Determine the [x, y] coordinate at the center of the cell enclosing the given text.  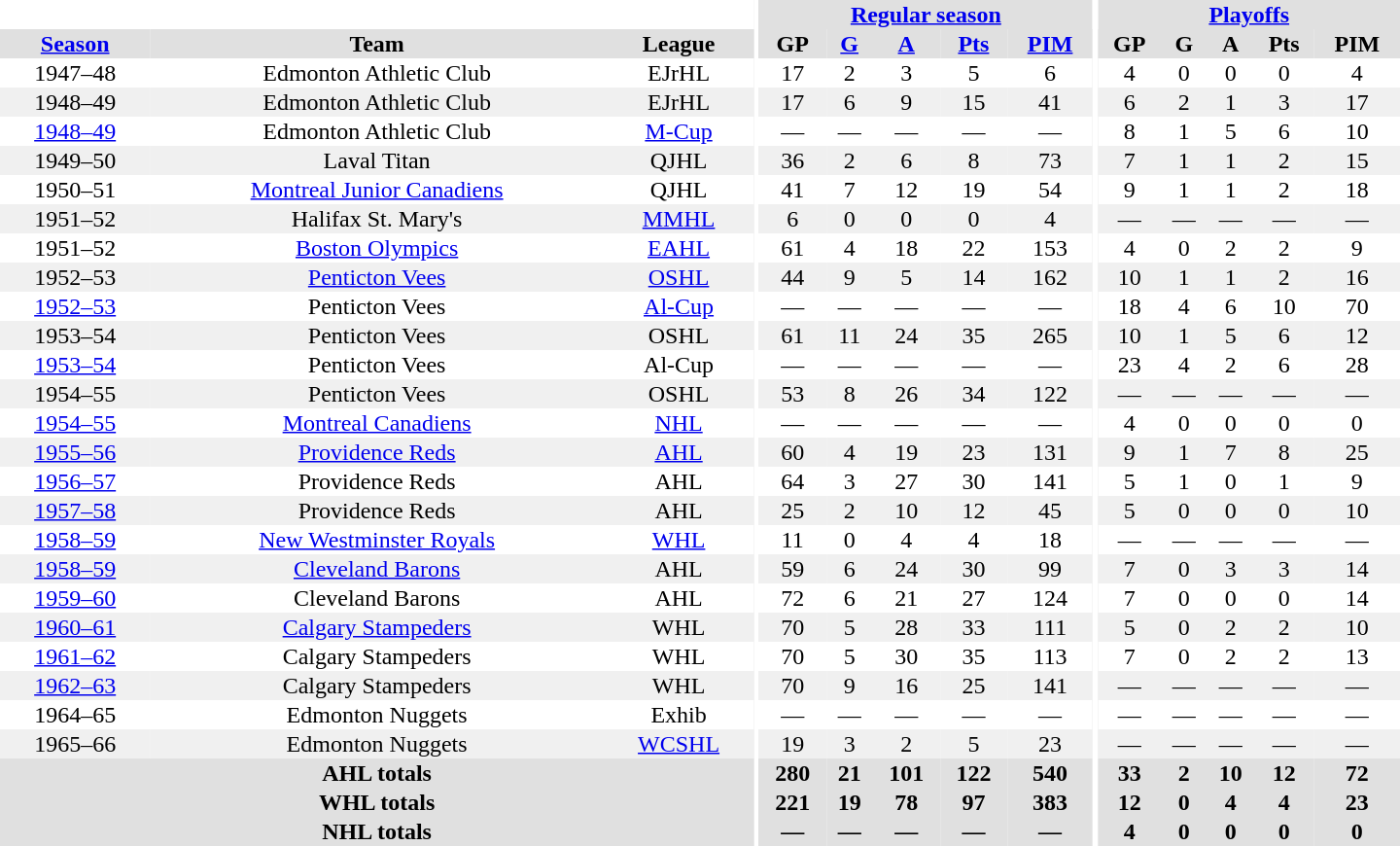
44 [793, 277]
1959–60 [75, 598]
1956–57 [75, 481]
124 [1050, 598]
54 [1050, 190]
Laval Titan [377, 160]
97 [974, 802]
1962–63 [75, 686]
MMHL [679, 219]
221 [793, 802]
1960–61 [75, 627]
1957–58 [75, 511]
Boston Olympics [377, 248]
1961–62 [75, 656]
265 [1050, 335]
78 [906, 802]
113 [1050, 656]
101 [906, 773]
59 [793, 569]
WCSHL [679, 744]
1965–66 [75, 744]
NHL totals [377, 831]
540 [1050, 773]
Montreal Junior Canadiens [377, 190]
34 [974, 394]
NHL [679, 423]
53 [793, 394]
162 [1050, 277]
45 [1050, 511]
New Westminster Royals [377, 540]
Team [377, 44]
36 [793, 160]
WHL totals [377, 802]
Halifax St. Mary's [377, 219]
1950–51 [75, 190]
Regular season [927, 15]
1947–48 [75, 73]
League [679, 44]
Playoffs [1248, 15]
60 [793, 452]
Exhib [679, 715]
1964–65 [75, 715]
M-Cup [679, 131]
26 [906, 394]
73 [1050, 160]
Montreal Canadiens [377, 423]
Season [75, 44]
111 [1050, 627]
99 [1050, 569]
280 [793, 773]
131 [1050, 452]
153 [1050, 248]
1949–50 [75, 160]
22 [974, 248]
64 [793, 481]
13 [1357, 656]
383 [1050, 802]
EAHL [679, 248]
1955–56 [75, 452]
AHL totals [377, 773]
